Return the (X, Y) coordinate for the center point of the cell that contains the specified text.  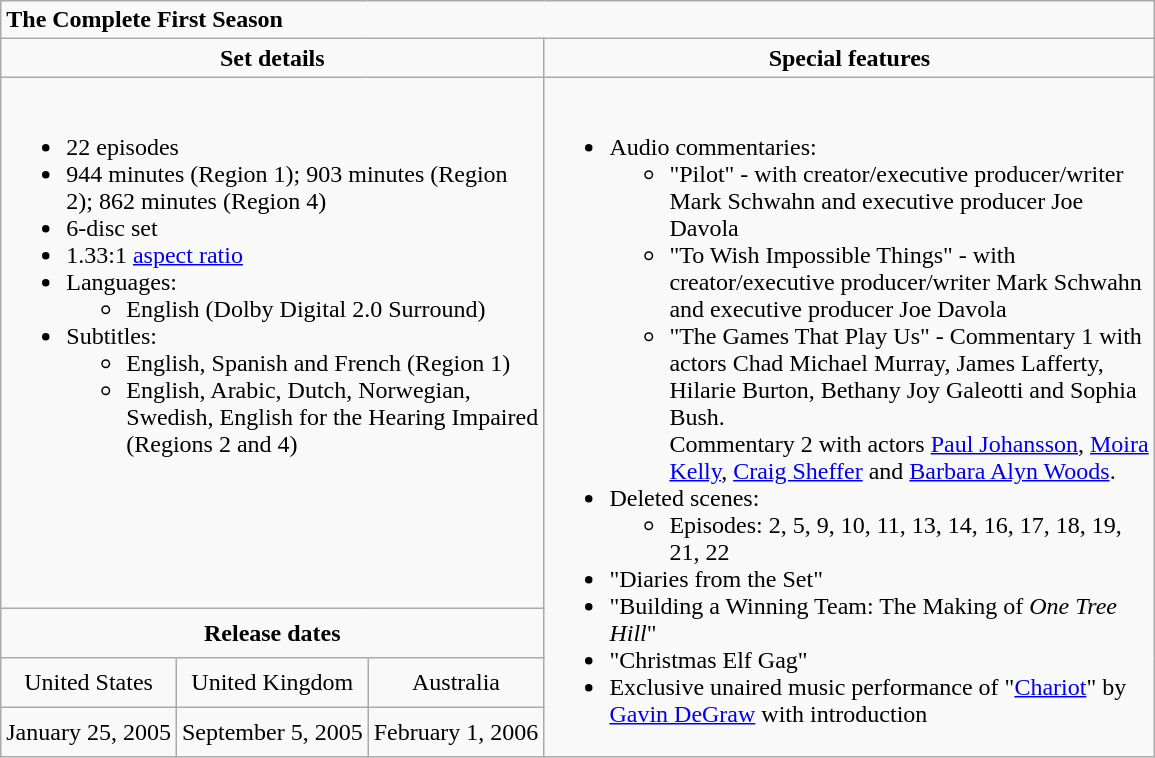
Australia (456, 682)
September 5, 2005 (272, 732)
United Kingdom (272, 682)
Special features (850, 58)
Release dates (272, 634)
The Complete First Season (578, 20)
February 1, 2006 (456, 732)
January 25, 2005 (89, 732)
United States (89, 682)
Set details (272, 58)
